Return (x, y) of the center of cell containing provided text 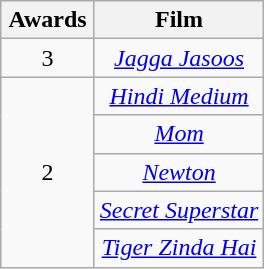
Secret Superstar (178, 210)
Hindi Medium (178, 96)
3 (48, 58)
Tiger Zinda Hai (178, 248)
Jagga Jasoos (178, 58)
2 (48, 172)
Awards (48, 20)
Newton (178, 172)
Film (178, 20)
Mom (178, 134)
